Determine the (X, Y) coordinate at the center of the cell enclosing the given text.  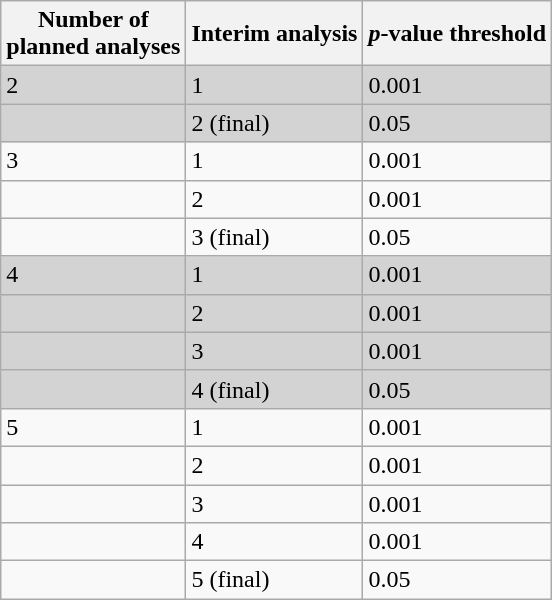
3 (final) (274, 237)
2 (final) (274, 123)
Number ofplanned analyses (94, 34)
p-value threshold (458, 34)
5 (final) (274, 580)
5 (94, 427)
Interim analysis (274, 34)
4 (final) (274, 389)
